Provide the (x, y) coordinate of the cell's center where the given text is located.  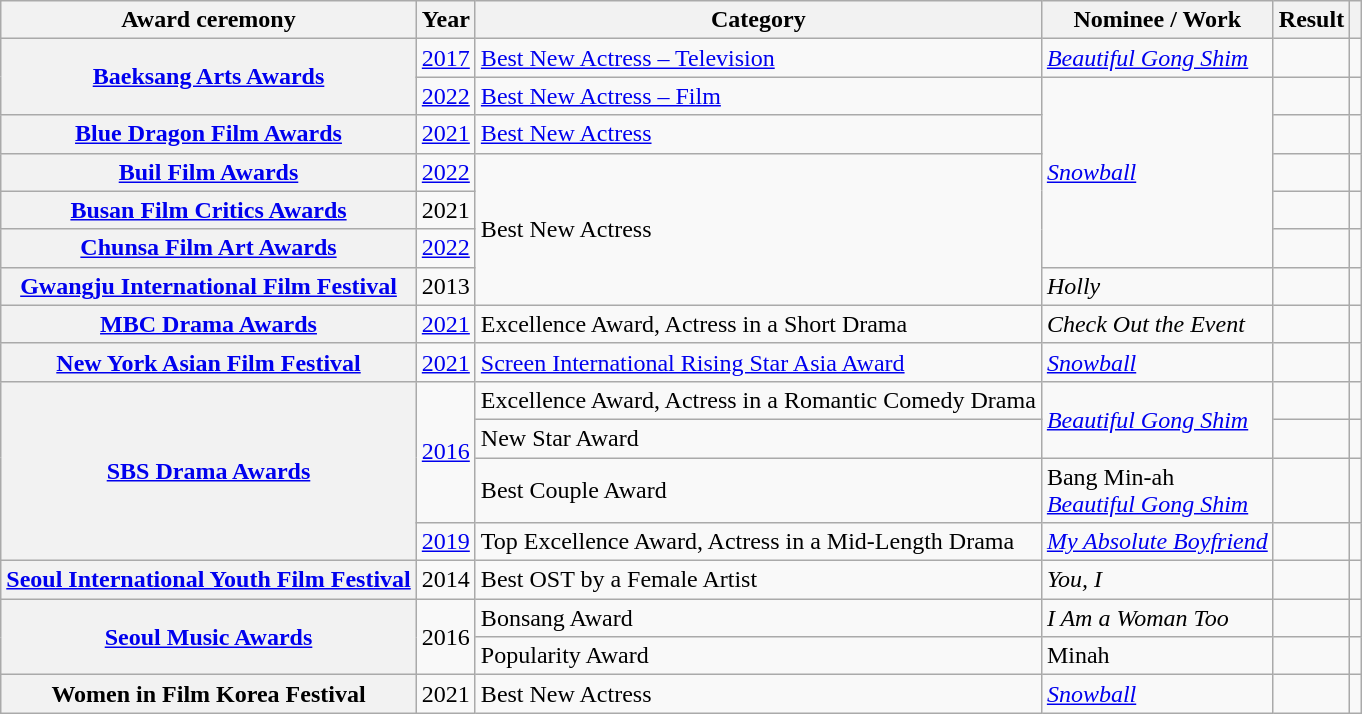
Best OST by a Female Artist (758, 580)
Busan Film Critics Awards (209, 210)
2013 (446, 286)
Excellence Award, Actress in a Short Drama (758, 324)
Category (758, 20)
Screen International Rising Star Asia Award (758, 362)
Award ceremony (209, 20)
2017 (446, 58)
Chunsa Film Art Awards (209, 248)
Baeksang Arts Awards (209, 77)
Buil Film Awards (209, 172)
My Absolute Boyfriend (1157, 542)
Best New Actress – Film (758, 96)
Nominee / Work (1157, 20)
Gwangju International Film Festival (209, 286)
SBS Drama Awards (209, 470)
Year (446, 20)
2014 (446, 580)
Popularity Award (758, 656)
Women in Film Korea Festival (209, 694)
MBC Drama Awards (209, 324)
New York Asian Film Festival (209, 362)
Blue Dragon Film Awards (209, 134)
Result (1311, 20)
Seoul International Youth Film Festival (209, 580)
Best New Actress – Television (758, 58)
Seoul Music Awards (209, 637)
Holly (1157, 286)
Top Excellence Award, Actress in a Mid-Length Drama (758, 542)
Bonsang Award (758, 618)
Check Out the Event (1157, 324)
New Star Award (758, 438)
Minah (1157, 656)
You, I (1157, 580)
Best Couple Award (758, 490)
I Am a Woman Too (1157, 618)
Bang Min-ah Beautiful Gong Shim (1157, 490)
Excellence Award, Actress in a Romantic Comedy Drama (758, 400)
2019 (446, 542)
